Search for the cell housing the specified text and yield its [X, Y] center coordinate. 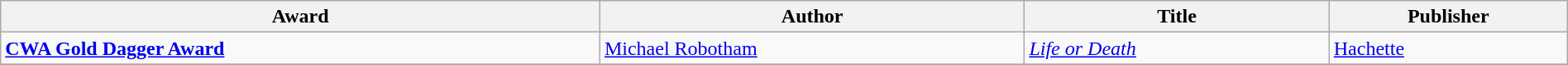
Publisher [1448, 17]
Hachette [1448, 48]
Michael Robotham [812, 48]
Title [1177, 17]
Life or Death [1177, 48]
Author [812, 17]
CWA Gold Dagger Award [301, 48]
Award [301, 17]
